Return the (X, Y) coordinate for the center point of the cell that contains the specified text.  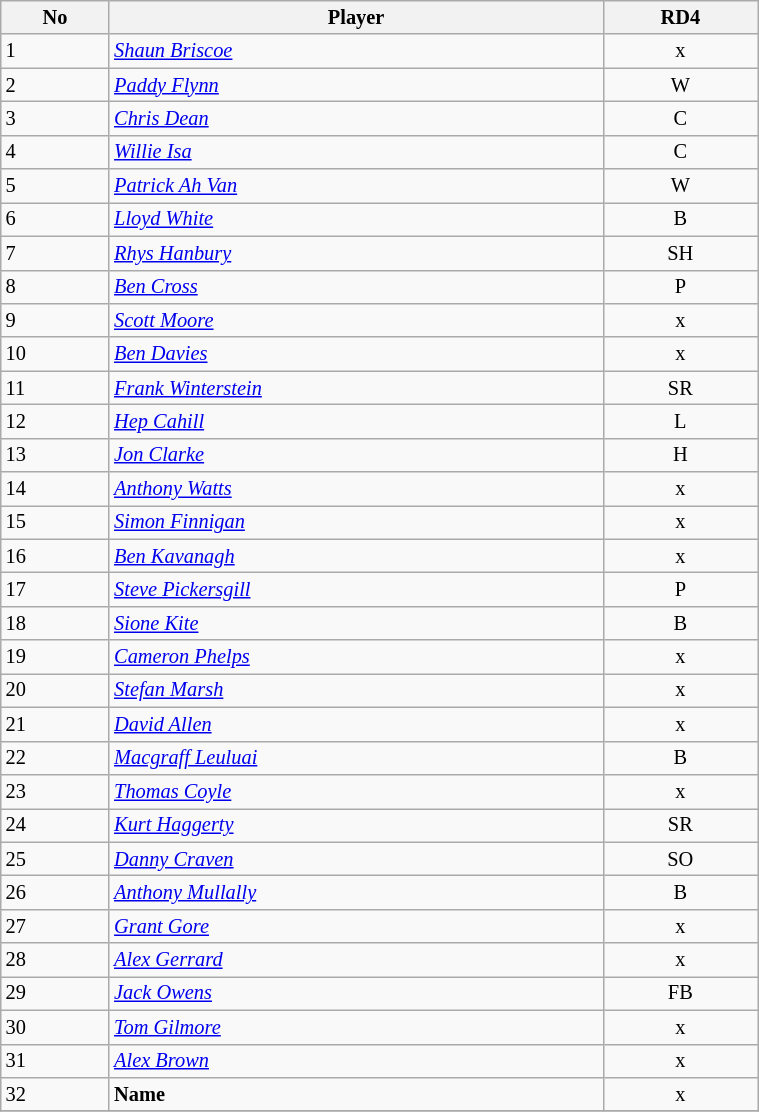
Danny Craven (356, 859)
26 (55, 892)
Paddy Flynn (356, 85)
13 (55, 455)
4 (55, 152)
12 (55, 421)
Rhys Hanbury (356, 253)
Steve Pickersgill (356, 589)
Lloyd White (356, 219)
SH (680, 253)
Name (356, 1094)
5 (55, 186)
25 (55, 859)
9 (55, 320)
28 (55, 960)
Chris Dean (356, 118)
Shaun Briscoe (356, 51)
6 (55, 219)
11 (55, 388)
14 (55, 489)
RD4 (680, 17)
3 (55, 118)
Anthony Watts (356, 489)
No (55, 17)
Grant Gore (356, 926)
Macgraff Leuluai (356, 758)
Alex Gerrard (356, 960)
Player (356, 17)
10 (55, 354)
23 (55, 791)
Thomas Coyle (356, 791)
FB (680, 993)
Tom Gilmore (356, 1027)
20 (55, 690)
Ben Kavanagh (356, 556)
21 (55, 724)
David Allen (356, 724)
Frank Winterstein (356, 388)
Patrick Ah Van (356, 186)
17 (55, 589)
7 (55, 253)
32 (55, 1094)
19 (55, 657)
Ben Davies (356, 354)
16 (55, 556)
2 (55, 85)
29 (55, 993)
Kurt Haggerty (356, 825)
Sione Kite (356, 623)
Jack Owens (356, 993)
8 (55, 287)
1 (55, 51)
Hep Cahill (356, 421)
15 (55, 522)
Willie Isa (356, 152)
Anthony Mullally (356, 892)
Stefan Marsh (356, 690)
H (680, 455)
L (680, 421)
Jon Clarke (356, 455)
24 (55, 825)
Scott Moore (356, 320)
27 (55, 926)
18 (55, 623)
Ben Cross (356, 287)
Simon Finnigan (356, 522)
Alex Brown (356, 1061)
31 (55, 1061)
22 (55, 758)
SO (680, 859)
Cameron Phelps (356, 657)
30 (55, 1027)
